From the cell containing the given text, extract its center point as [x, y] coordinate. 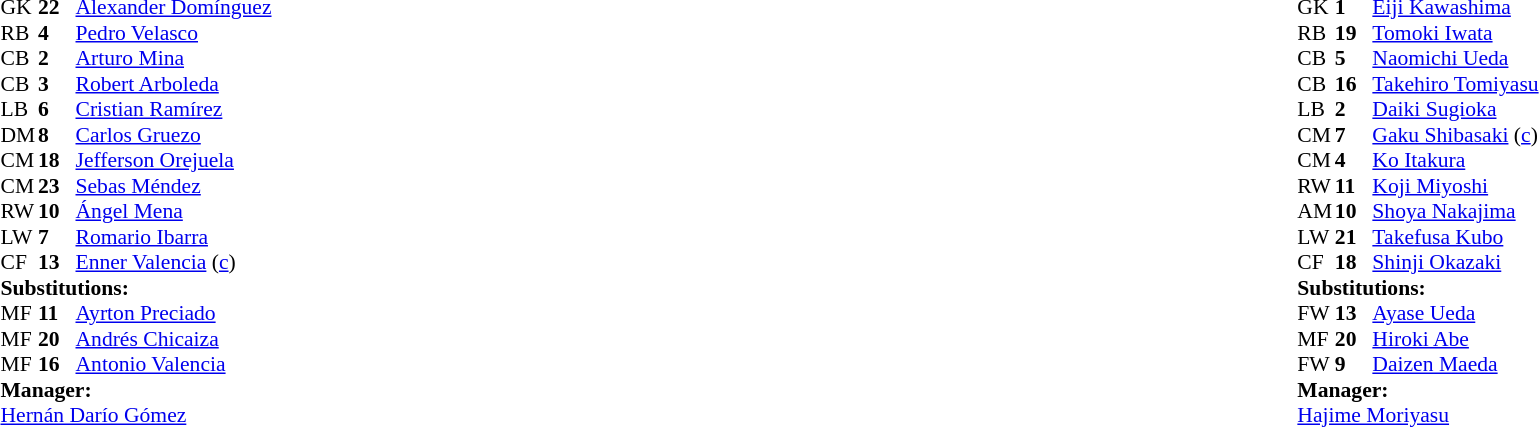
Carlos Gruezo [174, 135]
Cristian Ramírez [174, 109]
Antonio Valencia [174, 365]
DM [19, 135]
Andrés Chicaiza [174, 339]
6 [57, 109]
Enner Valencia (c) [174, 263]
Tomoki Iwata [1455, 33]
Takefusa Kubo [1455, 237]
Romario Ibarra [174, 237]
3 [57, 84]
Daizen Maeda [1455, 365]
Ko Itakura [1455, 161]
9 [1354, 365]
AM [1316, 211]
Robert Arboleda [174, 84]
Naomichi Ueda [1455, 59]
Arturo Mina [174, 59]
Ayase Ueda [1455, 313]
Sebas Méndez [174, 186]
19 [1354, 33]
Gaku Shibasaki (c) [1455, 135]
8 [57, 135]
Koji Miyoshi [1455, 186]
Takehiro Tomiyasu [1455, 84]
Shinji Okazaki [1455, 263]
Daiki Sugioka [1455, 109]
Ángel Mena [174, 211]
Pedro Velasco [174, 33]
5 [1354, 59]
Shoya Nakajima [1455, 211]
Hiroki Abe [1455, 339]
Jefferson Orejuela [174, 161]
Ayrton Preciado [174, 313]
21 [1354, 237]
23 [57, 186]
